Locate the cell with the specified text and output its [X, Y] center coordinate. 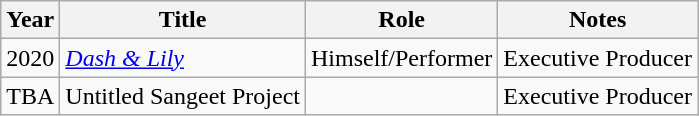
Role [401, 20]
Dash & Lily [183, 58]
Title [183, 20]
2020 [30, 58]
Notes [598, 20]
Year [30, 20]
Himself/Performer [401, 58]
Untitled Sangeet Project [183, 96]
TBA [30, 96]
